From the cell containing the given text, extract its center point as [x, y] coordinate. 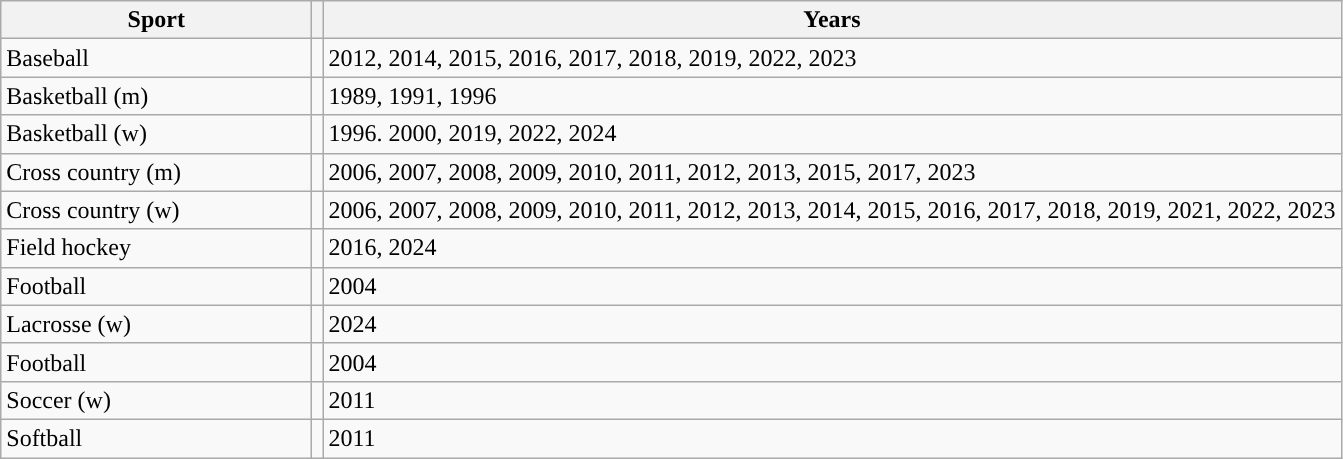
2006, 2007, 2008, 2009, 2010, 2011, 2012, 2013, 2015, 2017, 2023 [832, 172]
2012, 2014, 2015, 2016, 2017, 2018, 2019, 2022, 2023 [832, 58]
Cross country (w) [156, 210]
Sport [156, 20]
Lacrosse (w) [156, 324]
Field hockey [156, 248]
Soccer (w) [156, 400]
1989, 1991, 1996 [832, 96]
2016, 2024 [832, 248]
Years [832, 20]
Basketball (m) [156, 96]
Basketball (w) [156, 134]
Softball [156, 438]
Baseball [156, 58]
2006, 2007, 2008, 2009, 2010, 2011, 2012, 2013, 2014, 2015, 2016, 2017, 2018, 2019, 2021, 2022, 2023 [832, 210]
Cross country (m) [156, 172]
1996. 2000, 2019, 2022, 2024 [832, 134]
2024 [832, 324]
